Scan for the cell matching the given text and deliver its [x, y] coordinate at center. 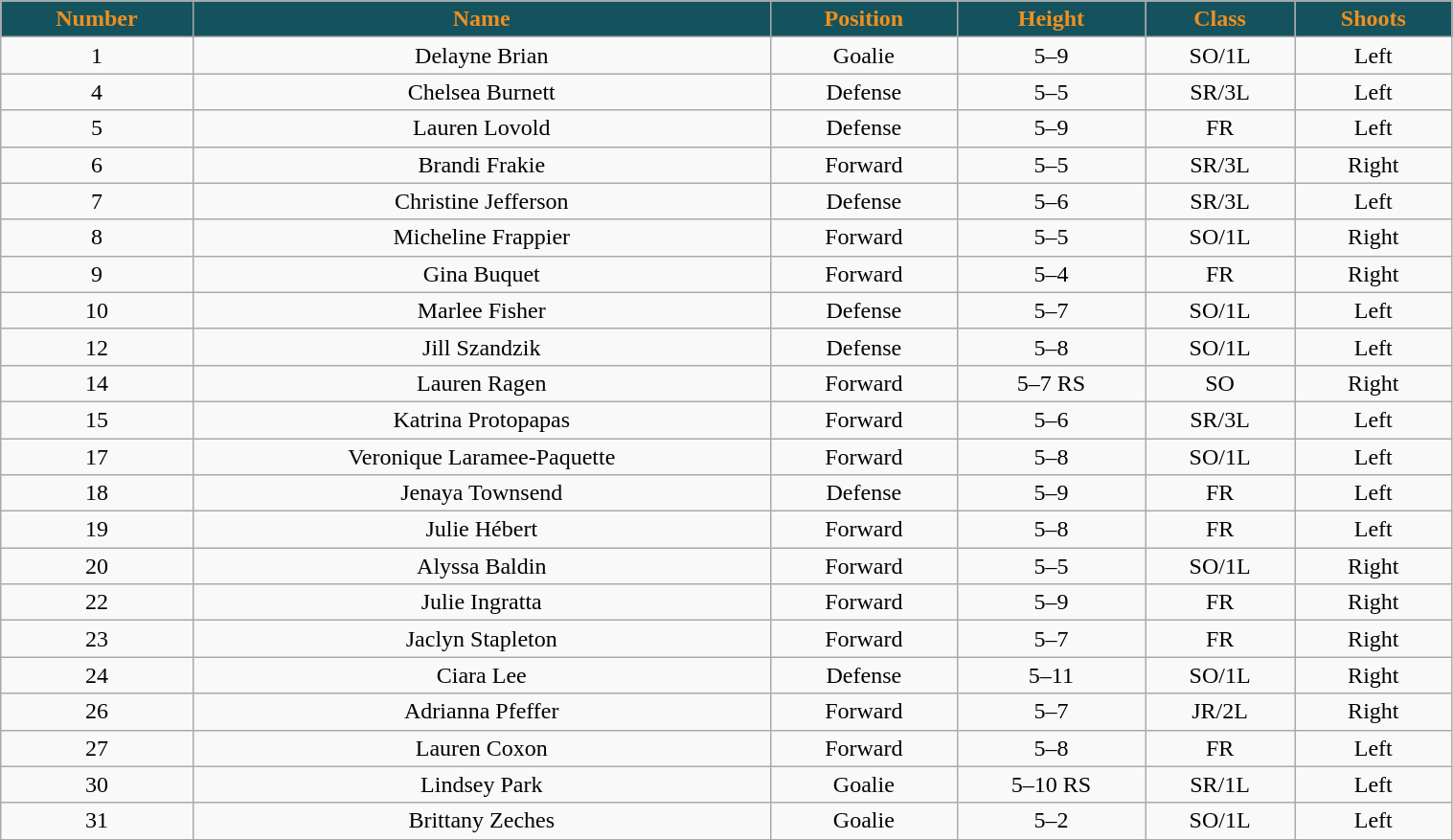
Julie Ingratta [481, 602]
Number [97, 19]
Micheline Frappier [481, 238]
Lauren Coxon [481, 748]
20 [97, 566]
23 [97, 639]
15 [97, 420]
19 [97, 530]
31 [97, 821]
Adrianna Pfeffer [481, 712]
8 [97, 238]
5–4 [1051, 274]
10 [97, 310]
6 [97, 165]
5–11 [1051, 675]
SR/1L [1220, 784]
Alyssa Baldin [481, 566]
5–10 RS [1051, 784]
Brandi Frakie [481, 165]
17 [97, 457]
7 [97, 201]
5–7 RS [1051, 383]
Chelsea Burnett [481, 92]
Julie Hébert [481, 530]
Ciara Lee [481, 675]
Delayne Brian [481, 56]
SO [1220, 383]
JR/2L [1220, 712]
30 [97, 784]
26 [97, 712]
Gina Buquet [481, 274]
4 [97, 92]
Name [481, 19]
5–2 [1051, 821]
Lauren Lovold [481, 128]
Marlee Fisher [481, 310]
Lauren Ragen [481, 383]
Lindsey Park [481, 784]
Jaclyn Stapleton [481, 639]
14 [97, 383]
24 [97, 675]
Jill Szandzik [481, 347]
1 [97, 56]
Height [1051, 19]
Christine Jefferson [481, 201]
5 [97, 128]
22 [97, 602]
Brittany Zeches [481, 821]
Katrina Protopapas [481, 420]
Position [864, 19]
9 [97, 274]
12 [97, 347]
Jenaya Townsend [481, 493]
Veronique Laramee-Paquette [481, 457]
27 [97, 748]
Shoots [1374, 19]
Class [1220, 19]
18 [97, 493]
